Return [x, y] of the center of cell containing provided text 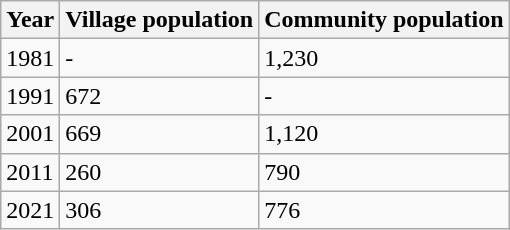
Village population [160, 20]
Year [30, 20]
306 [160, 210]
260 [160, 172]
790 [384, 172]
669 [160, 134]
1981 [30, 58]
2011 [30, 172]
2001 [30, 134]
776 [384, 210]
1,120 [384, 134]
1991 [30, 96]
1,230 [384, 58]
Community population [384, 20]
672 [160, 96]
2021 [30, 210]
